Capture the cell that displays the provided text and extract its [x, y] central coordinate. 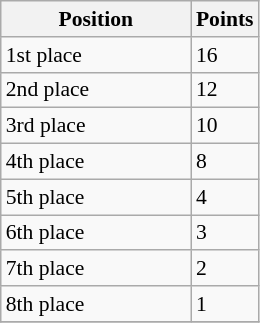
16 [225, 55]
7th place [96, 269]
8 [225, 162]
3 [225, 233]
12 [225, 90]
1 [225, 304]
10 [225, 126]
5th place [96, 197]
2 [225, 269]
Points [225, 19]
Position [96, 19]
2nd place [96, 90]
8th place [96, 304]
4 [225, 197]
4th place [96, 162]
1st place [96, 55]
6th place [96, 233]
3rd place [96, 126]
